Locate the cell with the specified text and output its [x, y] center coordinate. 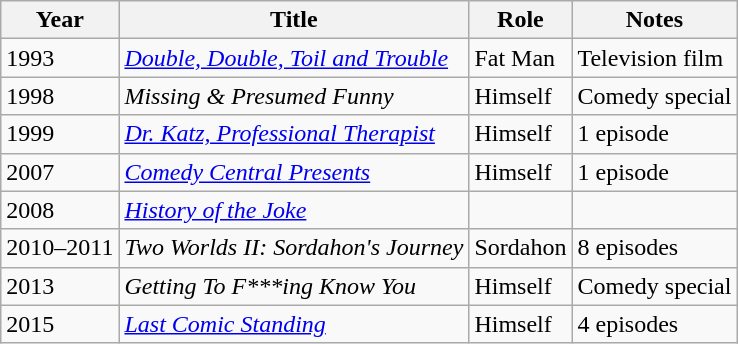
2007 [60, 172]
4 episodes [654, 324]
2013 [60, 286]
Dr. Katz, Professional Therapist [294, 134]
Two Worlds II: Sordahon's Journey [294, 248]
Title [294, 20]
Year [60, 20]
Missing & Presumed Funny [294, 96]
Fat Man [520, 58]
1999 [60, 134]
2010–2011 [60, 248]
1993 [60, 58]
2015 [60, 324]
Sordahon [520, 248]
2008 [60, 210]
1998 [60, 96]
Last Comic Standing [294, 324]
History of the Joke [294, 210]
Television film [654, 58]
Role [520, 20]
Double, Double, Toil and Trouble [294, 58]
Notes [654, 20]
Comedy Central Presents [294, 172]
Getting To F***ing Know You [294, 286]
8 episodes [654, 248]
